Extract the (X, Y) coordinate from the center of the cell holding the provided text.  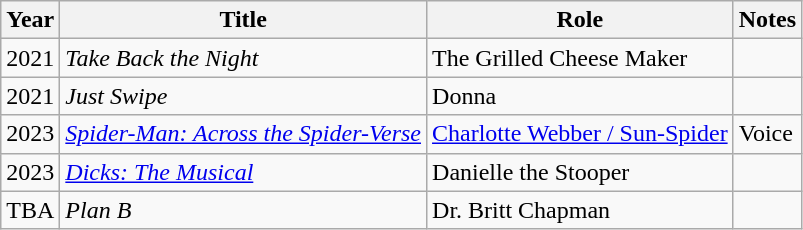
Year (30, 20)
Donna (580, 96)
Dr. Britt Chapman (580, 210)
Danielle the Stooper (580, 172)
Dicks: The Musical (244, 172)
Just Swipe (244, 96)
Take Back the Night (244, 58)
Role (580, 20)
Plan B (244, 210)
The Grilled Cheese Maker (580, 58)
Notes (767, 20)
Charlotte Webber / Sun-Spider (580, 134)
Spider-Man: Across the Spider-Verse (244, 134)
TBA (30, 210)
Title (244, 20)
Voice (767, 134)
